Output the [X, Y] coordinate of the center of the cell containing the given text.  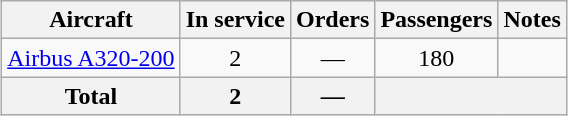
180 [436, 58]
Orders [332, 20]
Passengers [436, 20]
Airbus A320-200 [91, 58]
Notes [532, 20]
Aircraft [91, 20]
Total [91, 96]
In service [235, 20]
